Search for the cell housing the specified text and yield its [X, Y] center coordinate. 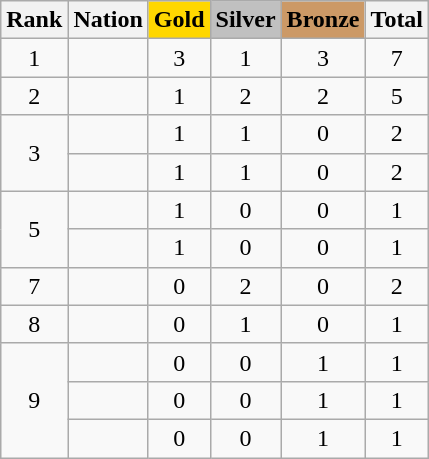
Rank [34, 20]
Nation [108, 20]
8 [34, 324]
9 [34, 400]
Gold [179, 20]
Silver [246, 20]
Total [397, 20]
Bronze [323, 20]
